Locate the cell with the specified text and output its (x, y) center coordinate. 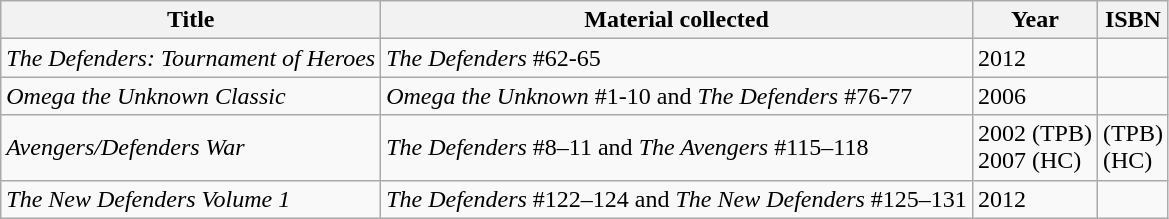
(TPB) (HC) (1132, 148)
The Defenders #8–11 and The Avengers #115–118 (677, 148)
2002 (TPB)2007 (HC) (1034, 148)
The Defenders #62-65 (677, 58)
Year (1034, 20)
Omega the Unknown #1-10 and The Defenders #76-77 (677, 96)
Omega the Unknown Classic (191, 96)
The Defenders: Tournament of Heroes (191, 58)
Avengers/Defenders War (191, 148)
ISBN (1132, 20)
The New Defenders Volume 1 (191, 199)
Material collected (677, 20)
2006 (1034, 96)
Title (191, 20)
The Defenders #122–124 and The New Defenders #125–131 (677, 199)
